Output the (x, y) coordinate of the center of the cell containing the given text.  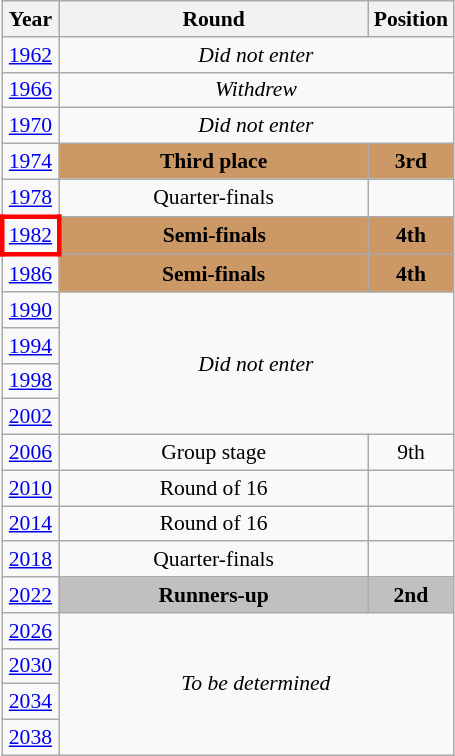
Round (214, 19)
Year (30, 19)
1982 (30, 236)
1970 (30, 126)
1966 (30, 90)
2014 (30, 524)
1986 (30, 274)
Group stage (214, 453)
2006 (30, 453)
9th (411, 453)
2010 (30, 488)
1990 (30, 310)
3rd (411, 162)
2022 (30, 595)
2026 (30, 631)
2030 (30, 666)
1974 (30, 162)
Position (411, 19)
2002 (30, 417)
1998 (30, 381)
2nd (411, 595)
1994 (30, 346)
2018 (30, 560)
Third place (214, 162)
2034 (30, 702)
1978 (30, 198)
2038 (30, 738)
To be determined (256, 684)
Runners-up (214, 595)
1962 (30, 55)
Withdrew (256, 90)
